For the text-containing cell, return its midpoint in [X, Y] coordinate format. 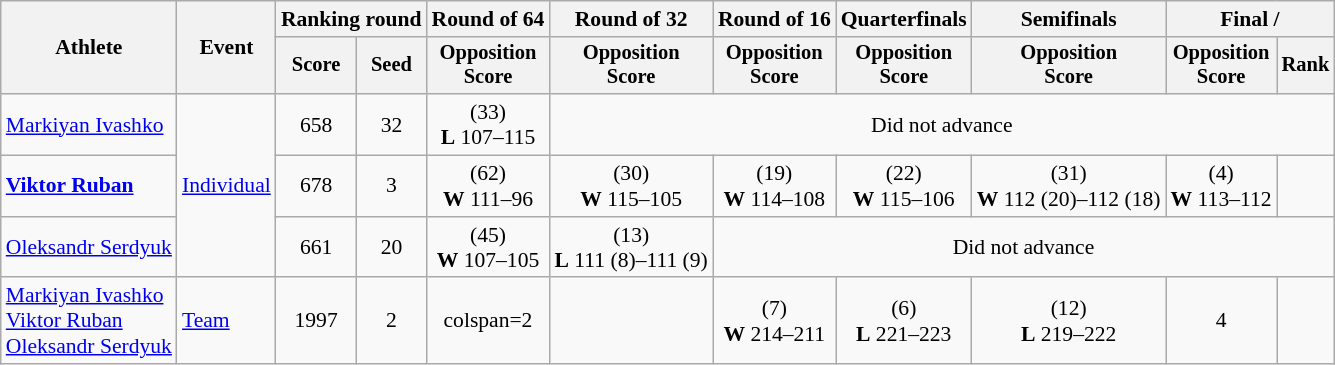
(31)W 112 (20)–112 (18) [1069, 186]
(13)L 111 (8)–111 (9) [630, 248]
Round of 64 [488, 19]
Ranking round [352, 19]
661 [316, 248]
(19)W 114–108 [774, 186]
3 [391, 186]
Athlete [89, 48]
Final / [1250, 19]
(12)L 219–222 [1069, 322]
Event [226, 48]
1997 [316, 322]
678 [316, 186]
(4)W 113–112 [1222, 186]
Round of 32 [630, 19]
(6)L 221–223 [904, 322]
Viktor Ruban [89, 186]
2 [391, 322]
4 [1222, 322]
Score [316, 66]
Markiyan IvashkoViktor RubanOleksandr Serdyuk [89, 322]
(7)W 214–211 [774, 322]
(62)W 111–96 [488, 186]
Individual [226, 186]
Quarterfinals [904, 19]
(30)W 115–105 [630, 186]
Seed [391, 66]
(33)L 107–115 [488, 124]
Markiyan Ivashko [89, 124]
(22)W 115–106 [904, 186]
658 [316, 124]
colspan=2 [488, 322]
Round of 16 [774, 19]
(45)W 107–105 [488, 248]
20 [391, 248]
Oleksandr Serdyuk [89, 248]
32 [391, 124]
Team [226, 322]
Rank [1306, 66]
Semifinals [1069, 19]
